Identify which cell holds the provided text, then report its [x, y] central coordinate. 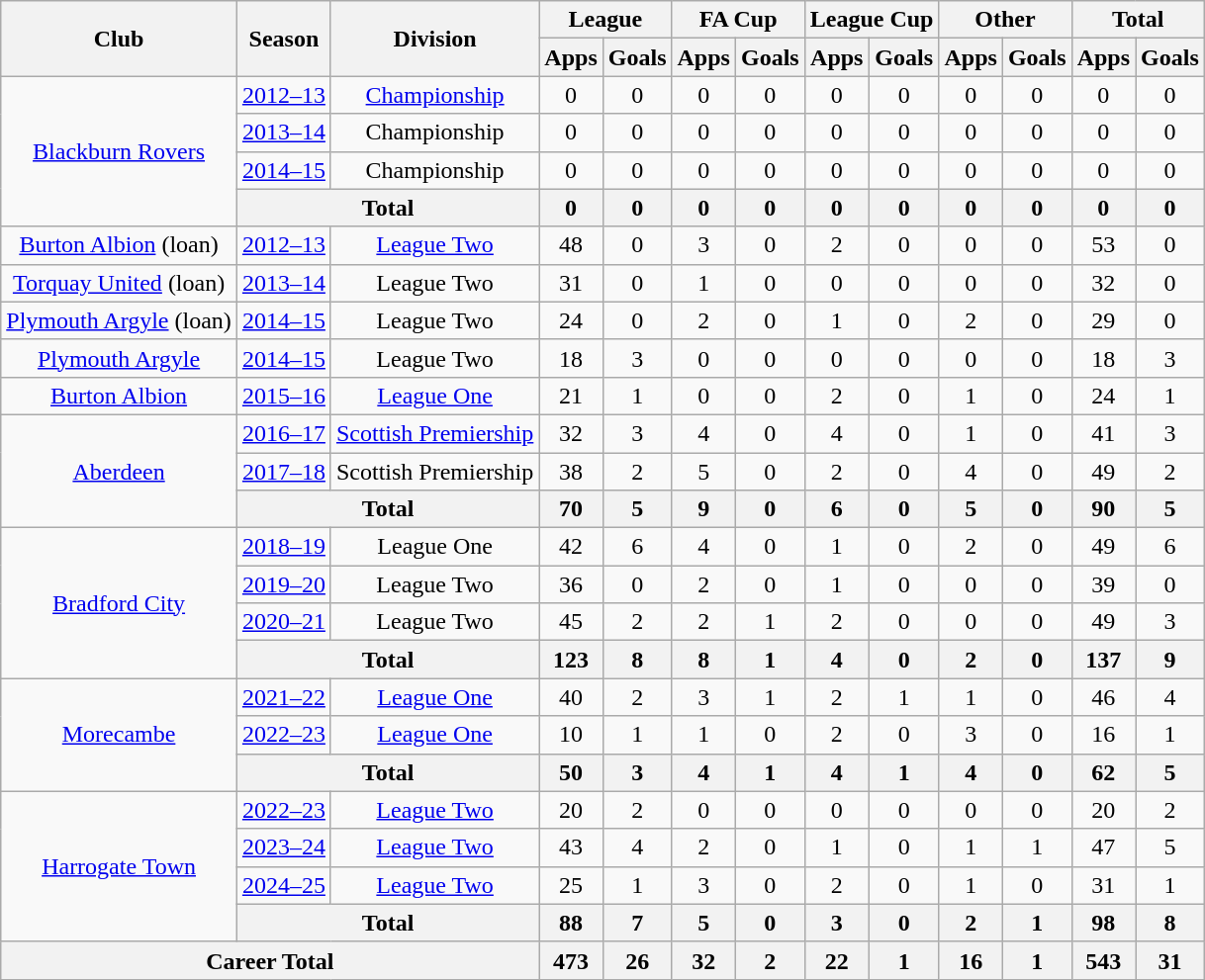
47 [1103, 847]
2017–18 [283, 472]
21 [571, 396]
70 [571, 509]
2019–20 [283, 584]
2015–16 [283, 396]
Other [1005, 20]
Morecambe [119, 735]
League Cup [872, 20]
42 [571, 547]
50 [571, 772]
Season [283, 39]
43 [571, 847]
2018–19 [283, 547]
90 [1103, 509]
123 [571, 660]
Club [119, 39]
Division [434, 39]
22 [837, 960]
2024–25 [283, 885]
48 [571, 245]
543 [1103, 960]
26 [637, 960]
29 [1103, 320]
Career Total [270, 960]
Plymouth Argyle [119, 358]
10 [571, 735]
2016–17 [283, 433]
45 [571, 622]
38 [571, 472]
2021–22 [283, 697]
46 [1103, 697]
39 [1103, 584]
2023–24 [283, 847]
53 [1103, 245]
41 [1103, 433]
473 [571, 960]
62 [1103, 772]
88 [571, 923]
Torquay United (loan) [119, 283]
Bradford City [119, 603]
Aberdeen [119, 471]
Burton Albion (loan) [119, 245]
2020–21 [283, 622]
7 [637, 923]
Harrogate Town [119, 866]
Burton Albion [119, 396]
Plymouth Argyle (loan) [119, 320]
League [605, 20]
137 [1103, 660]
40 [571, 697]
36 [571, 584]
FA Cup [738, 20]
Blackburn Rovers [119, 151]
98 [1103, 923]
25 [571, 885]
